For the text-containing cell, return its midpoint in (x, y) coordinate format. 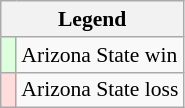
Legend (92, 19)
Arizona State win (100, 55)
Arizona State loss (100, 90)
